For the text-containing cell, return its midpoint in [X, Y] coordinate format. 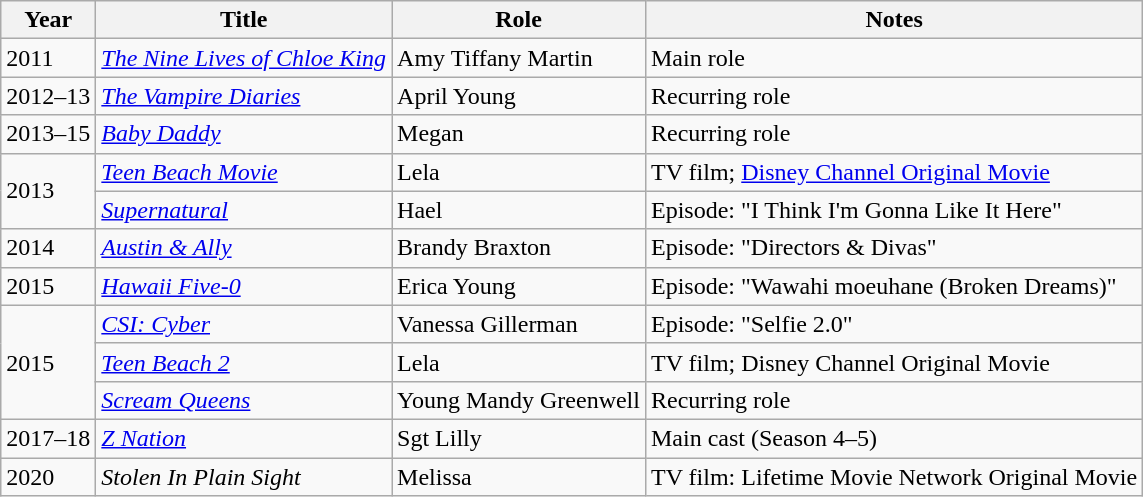
Role [519, 20]
Megan [519, 134]
Brandy Braxton [519, 248]
Main role [894, 58]
2012–13 [48, 96]
Austin & Ally [244, 248]
2011 [48, 58]
Teen Beach 2 [244, 362]
Scream Queens [244, 400]
2017–18 [48, 438]
CSI: Cyber [244, 324]
Teen Beach Movie [244, 172]
Young Mandy Greenwell [519, 400]
Stolen In Plain Sight [244, 477]
2020 [48, 477]
2013–15 [48, 134]
Sgt Lilly [519, 438]
Baby Daddy [244, 134]
Title [244, 20]
Z Nation [244, 438]
Year [48, 20]
Episode: "Wawahi moeuhane (Broken Dreams)" [894, 286]
Episode: "Selfie 2.0" [894, 324]
Erica Young [519, 286]
TV film: Lifetime Movie Network Original Movie [894, 477]
Hael [519, 210]
2014 [48, 248]
Hawaii Five-0 [244, 286]
The Vampire Diaries [244, 96]
Vanessa Gillerman [519, 324]
Episode: "Directors & Divas" [894, 248]
Amy Tiffany Martin [519, 58]
2013 [48, 191]
April Young [519, 96]
Main cast (Season 4–5) [894, 438]
Episode: "I Think I'm Gonna Like It Here" [894, 210]
Notes [894, 20]
The Nine Lives of Chloe King [244, 58]
Supernatural [244, 210]
Melissa [519, 477]
